Scan for the cell matching the given text and deliver its (X, Y) coordinate at center. 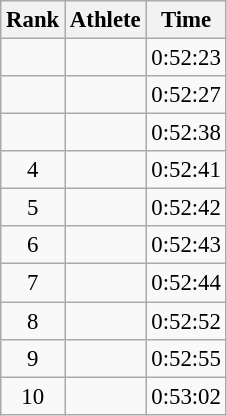
0:52:42 (186, 208)
0:52:23 (186, 58)
Athlete (106, 20)
0:52:55 (186, 358)
0:52:44 (186, 283)
0:52:43 (186, 245)
9 (33, 358)
0:53:02 (186, 396)
8 (33, 321)
4 (33, 170)
Rank (33, 20)
Time (186, 20)
0:52:41 (186, 170)
6 (33, 245)
0:52:27 (186, 95)
5 (33, 208)
0:52:52 (186, 321)
0:52:38 (186, 133)
10 (33, 396)
7 (33, 283)
